Determine the (X, Y) coordinate at the center of the cell enclosing the given text.  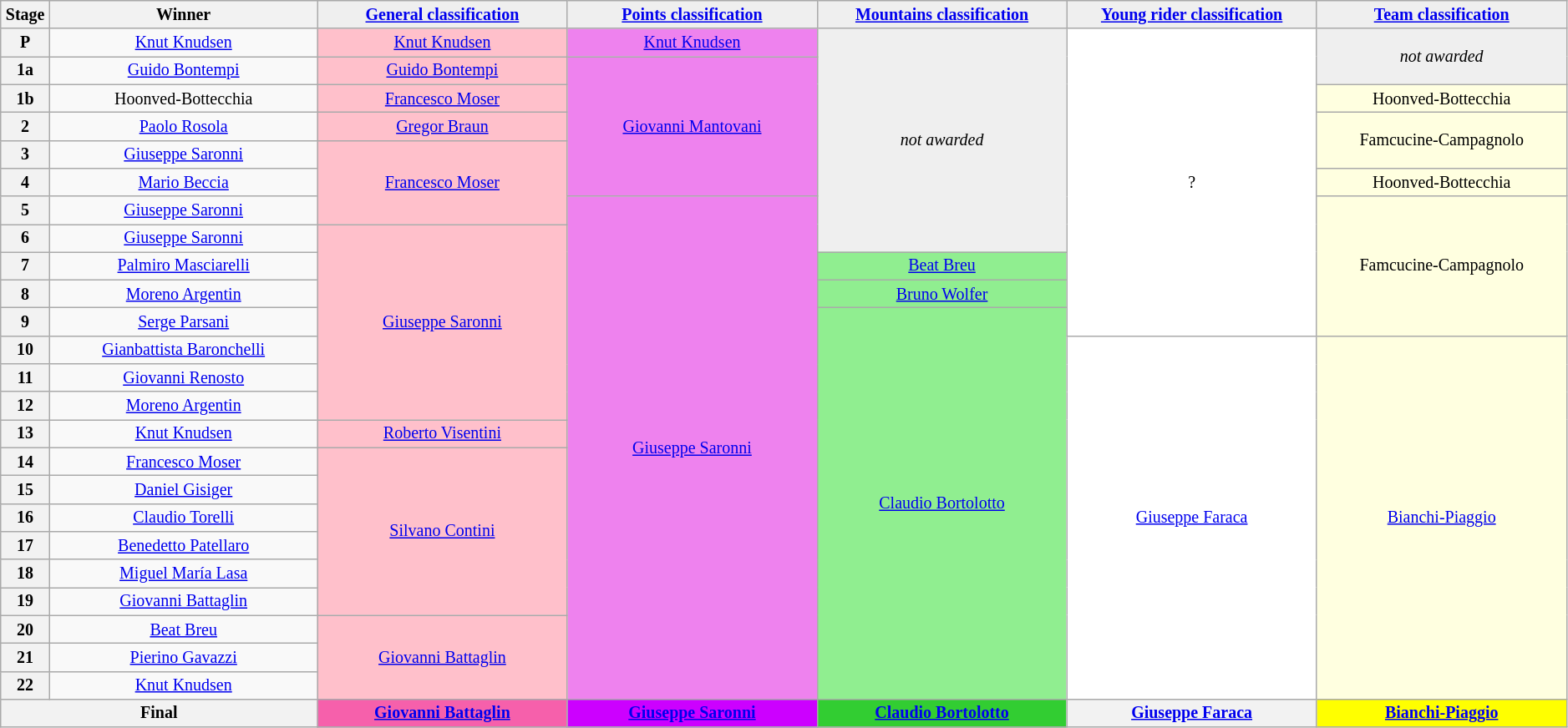
Palmiro Masciarelli (183, 265)
19 (25, 601)
1b (25, 99)
Pierino Gavazzi (183, 658)
14 (25, 463)
9 (25, 322)
Miguel María Lasa (183, 573)
8 (25, 294)
4 (25, 182)
10 (25, 351)
P (25, 43)
Team classification (1442, 15)
Claudio Torelli (183, 518)
Giovanni Renosto (183, 377)
20 (25, 629)
Giovanni Mantovani (692, 127)
17 (25, 546)
16 (25, 518)
3 (25, 154)
Serge Parsani (183, 322)
Points classification (692, 15)
12 (25, 406)
6 (25, 239)
Gregor Braun (443, 127)
2 (25, 127)
Stage (25, 15)
Benedetto Patellaro (183, 546)
18 (25, 573)
Mario Beccia (183, 182)
5 (25, 210)
Silvano Contini (443, 533)
Young rider classification (1191, 15)
General classification (443, 15)
11 (25, 377)
13 (25, 434)
22 (25, 685)
Winner (183, 15)
Bruno Wolfer (942, 294)
Daniel Gisiger (183, 489)
Paolo Rosola (183, 127)
Final (159, 713)
Mountains classification (942, 15)
? (1191, 183)
21 (25, 658)
Gianbattista Baronchelli (183, 351)
15 (25, 489)
Roberto Visentini (443, 434)
7 (25, 265)
1a (25, 70)
